Capture the cell that displays the provided text and extract its (X, Y) central coordinate. 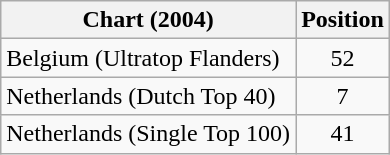
Netherlands (Dutch Top 40) (148, 96)
52 (343, 58)
Position (343, 20)
41 (343, 134)
Netherlands (Single Top 100) (148, 134)
7 (343, 96)
Belgium (Ultratop Flanders) (148, 58)
Chart (2004) (148, 20)
